Scan for the cell matching the given text and deliver its (X, Y) coordinate at center. 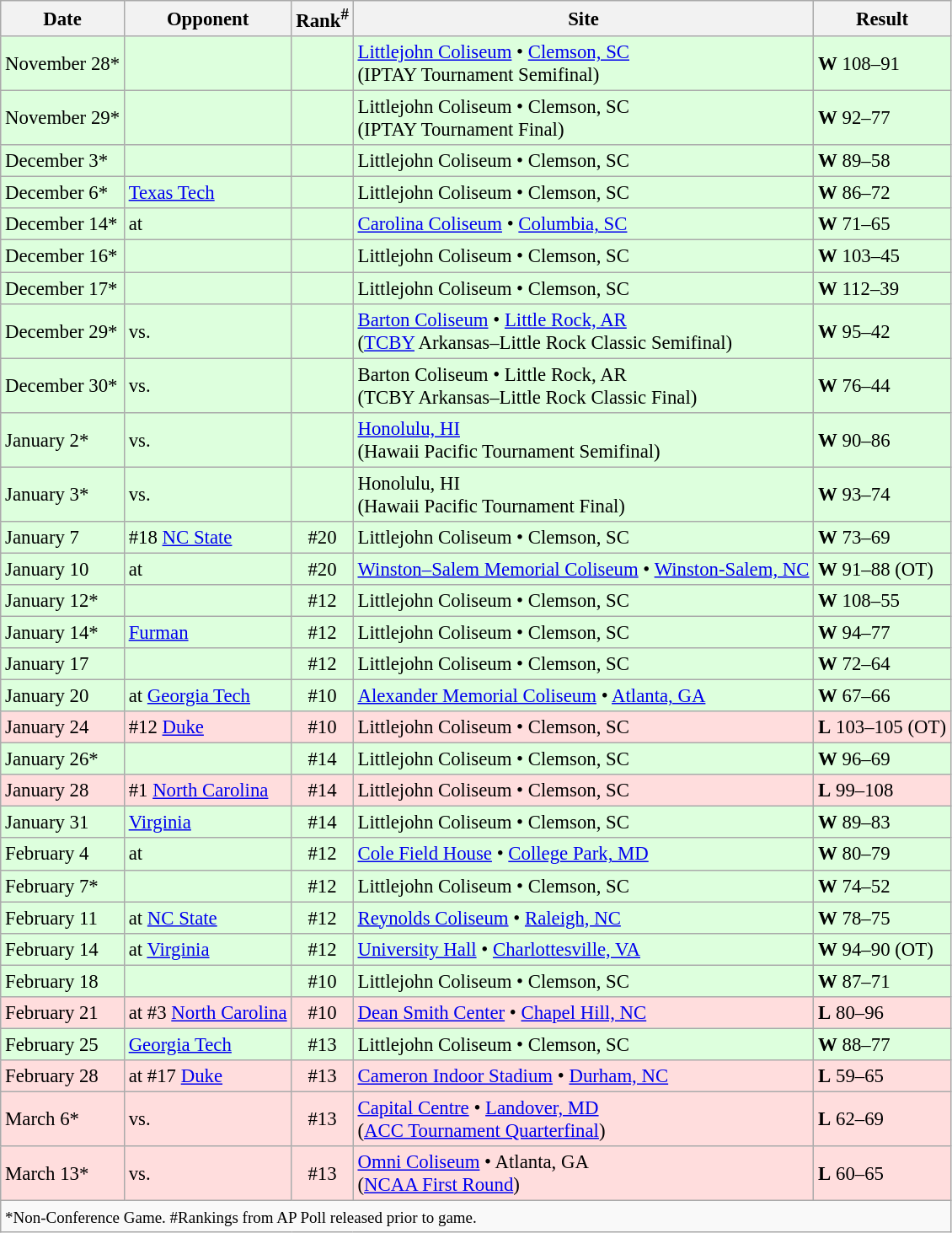
December 29* (62, 330)
Carolina Coliseum • Columbia, SC (583, 225)
January 24 (62, 727)
January 2* (62, 440)
Capital Centre • Landover, MD(ACC Tournament Quarterfinal) (583, 1119)
Barton Coliseum • Little Rock, AR(TCBY Arkansas–Little Rock Classic Final) (583, 386)
Winston–Salem Memorial Coliseum • Winston-Salem, NC (583, 569)
March 6* (62, 1119)
W 91–88 (OT) (882, 569)
W 80–79 (882, 855)
March 13* (62, 1173)
Reynolds Coliseum • Raleigh, NC (583, 918)
W 89–58 (882, 161)
Dean Smith Center • Chapel Hill, NC (583, 1013)
W 108–55 (882, 601)
W 103–45 (882, 256)
February 28 (62, 1076)
#12 Duke (207, 727)
at Virginia (207, 949)
University Hall • Charlottesville, VA (583, 949)
at Georgia Tech (207, 696)
L 62–69 (882, 1119)
December 3* (62, 161)
W 94–77 (882, 632)
W 88–77 (882, 1044)
*Non-Conference Game. #Rankings from AP Poll released prior to game. (476, 1217)
W 76–44 (882, 386)
December 14* (62, 225)
Cameron Indoor Stadium • Durham, NC (583, 1076)
W 73–69 (882, 538)
W 71–65 (882, 225)
W 93–74 (882, 494)
January 10 (62, 569)
Texas Tech (207, 193)
February 21 (62, 1013)
W 67–66 (882, 696)
January 20 (62, 696)
W 87–71 (882, 981)
February 18 (62, 981)
January 31 (62, 823)
January 7 (62, 538)
Alexander Memorial Coliseum • Atlanta, GA (583, 696)
L 60–65 (882, 1173)
Opponent (207, 19)
Rank# (322, 19)
January 17 (62, 664)
L 99–108 (882, 791)
W 89–83 (882, 823)
#1 North Carolina (207, 791)
February 14 (62, 949)
January 28 (62, 791)
W 72–64 (882, 664)
Honolulu, HI(Hawaii Pacific Tournament Final) (583, 494)
W 94–90 (OT) (882, 949)
February 7* (62, 886)
W 78–75 (882, 918)
December 30* (62, 386)
Virginia (207, 823)
Omni Coliseum • Atlanta, GA(NCAA First Round) (583, 1173)
at #17 Duke (207, 1076)
November 29* (62, 118)
January 26* (62, 759)
W 108–91 (882, 64)
Barton Coliseum • Little Rock, AR(TCBY Arkansas–Little Rock Classic Semifinal) (583, 330)
at #3 North Carolina (207, 1013)
W 90–86 (882, 440)
December 17* (62, 288)
December 16* (62, 256)
W 92–77 (882, 118)
at NC State (207, 918)
L 103–105 (OT) (882, 727)
January 3* (62, 494)
Furman (207, 632)
Result (882, 19)
Cole Field House • College Park, MD (583, 855)
Honolulu, HI(Hawaii Pacific Tournament Semifinal) (583, 440)
L 80–96 (882, 1013)
W 96–69 (882, 759)
W 74–52 (882, 886)
Date (62, 19)
Georgia Tech (207, 1044)
November 28* (62, 64)
February 25 (62, 1044)
W 86–72 (882, 193)
Site (583, 19)
January 12* (62, 601)
Littlejohn Coliseum • Clemson, SC(IPTAY Tournament Semifinal) (583, 64)
Littlejohn Coliseum • Clemson, SC(IPTAY Tournament Final) (583, 118)
February 4 (62, 855)
December 6* (62, 193)
January 14* (62, 632)
February 11 (62, 918)
W 95–42 (882, 330)
#18 NC State (207, 538)
L 59–65 (882, 1076)
W 112–39 (882, 288)
